Provide the (x, y) coordinate of the cell's center where the given text is located.  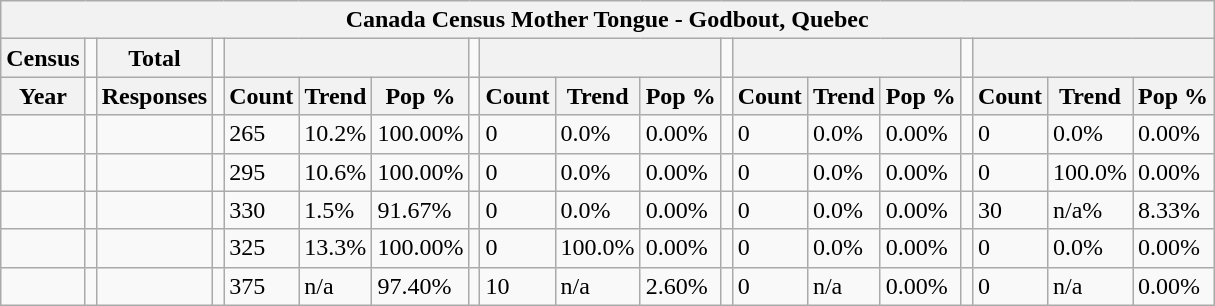
30 (1010, 210)
Canada Census Mother Tongue - Godbout, Quebec (608, 20)
265 (262, 134)
91.67% (420, 210)
97.40% (420, 286)
8.33% (1172, 210)
Census (43, 58)
10 (518, 286)
10.2% (336, 134)
330 (262, 210)
13.3% (336, 248)
Total (154, 58)
375 (262, 286)
n/a% (1090, 210)
1.5% (336, 210)
325 (262, 248)
295 (262, 172)
2.60% (680, 286)
10.6% (336, 172)
Responses (154, 96)
Year (43, 96)
